From the cell containing the given text, extract its center point as [X, Y] coordinate. 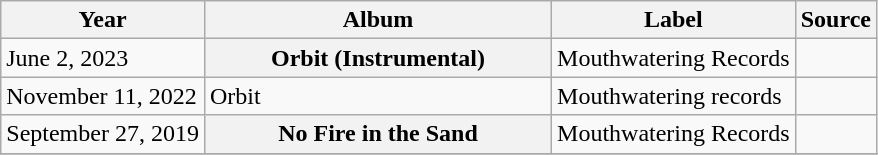
No Fire in the Sand [378, 134]
Label [674, 20]
Album [378, 20]
September 27, 2019 [103, 134]
Orbit [378, 96]
November 11, 2022 [103, 96]
Source [836, 20]
June 2, 2023 [103, 58]
Year [103, 20]
Orbit (Instrumental) [378, 58]
Mouthwatering records [674, 96]
